Detect which cell encompasses the target text, then output its (x, y) center coordinate. 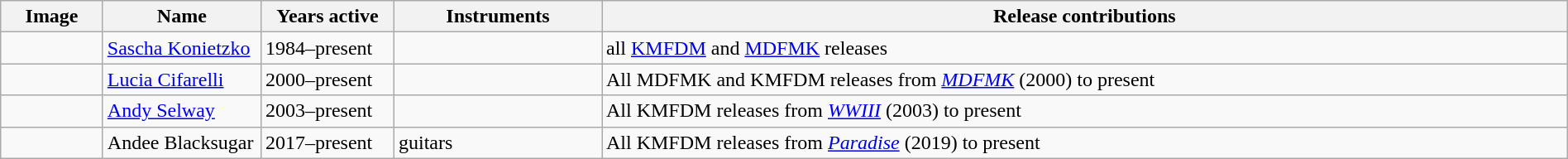
Instruments (498, 17)
1984–present (327, 48)
Sascha Konietzko (182, 48)
Andee Blacksugar (182, 142)
Years active (327, 17)
All MDFMK and KMFDM releases from MDFMK (2000) to present (1085, 79)
All KMFDM releases from Paradise (2019) to present (1085, 142)
2017–present (327, 142)
guitars (498, 142)
Name (182, 17)
2000–present (327, 79)
Lucia Cifarelli (182, 79)
All KMFDM releases from WWIII (2003) to present (1085, 111)
all KMFDM and MDFMK releases (1085, 48)
Image (52, 17)
2003–present (327, 111)
Release contributions (1085, 17)
Andy Selway (182, 111)
